Detect which cell encompasses the target text, then output its [x, y] center coordinate. 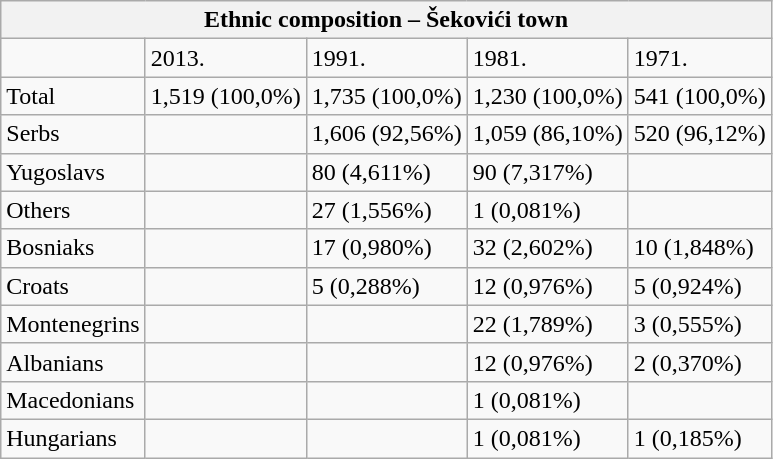
Total [73, 96]
5 (0,924%) [700, 286]
1,606 (92,56%) [386, 134]
1,519 (100,0%) [226, 96]
1991. [386, 58]
Croats [73, 286]
10 (1,848%) [700, 248]
1 (0,185%) [700, 438]
Albanians [73, 362]
1,059 (86,10%) [548, 134]
2013. [226, 58]
Yugoslavs [73, 172]
90 (7,317%) [548, 172]
22 (1,789%) [548, 324]
1,230 (100,0%) [548, 96]
1,735 (100,0%) [386, 96]
Bosniaks [73, 248]
5 (0,288%) [386, 286]
Ethnic composition – Šekovići town [386, 20]
1971. [700, 58]
Serbs [73, 134]
Others [73, 210]
32 (2,602%) [548, 248]
Hungarians [73, 438]
27 (1,556%) [386, 210]
80 (4,611%) [386, 172]
17 (0,980%) [386, 248]
541 (100,0%) [700, 96]
2 (0,370%) [700, 362]
3 (0,555%) [700, 324]
1981. [548, 58]
520 (96,12%) [700, 134]
Macedonians [73, 400]
Montenegrins [73, 324]
